Identify which cell holds the provided text, then report its [x, y] central coordinate. 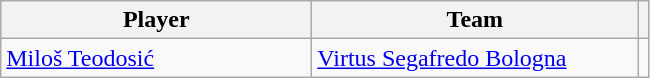
Player [156, 20]
Team [475, 20]
Miloš Teodosić [156, 58]
Virtus Segafredo Bologna [475, 58]
